Find where the given text appears and provide that cell's center as (x, y) coordinate. 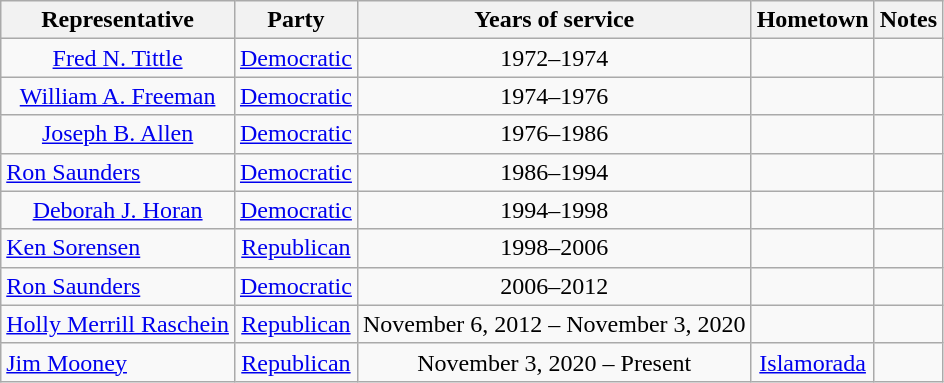
Holly Merrill Raschein (118, 324)
1972–1974 (554, 58)
1994–1998 (554, 210)
November 6, 2012 – November 3, 2020 (554, 324)
Ken Sorensen (118, 248)
November 3, 2020 – Present (554, 362)
Jim Mooney (118, 362)
William A. Freeman (118, 96)
Representative (118, 20)
Deborah J. Horan (118, 210)
1974–1976 (554, 96)
Notes (908, 20)
Joseph B. Allen (118, 134)
Islamorada (812, 362)
Years of service (554, 20)
Fred N. Tittle (118, 58)
Party (296, 20)
1998–2006 (554, 248)
2006–2012 (554, 286)
1986–1994 (554, 172)
1976–1986 (554, 134)
Hometown (812, 20)
